Return the (x, y) coordinate for the center point of the cell that contains the specified text.  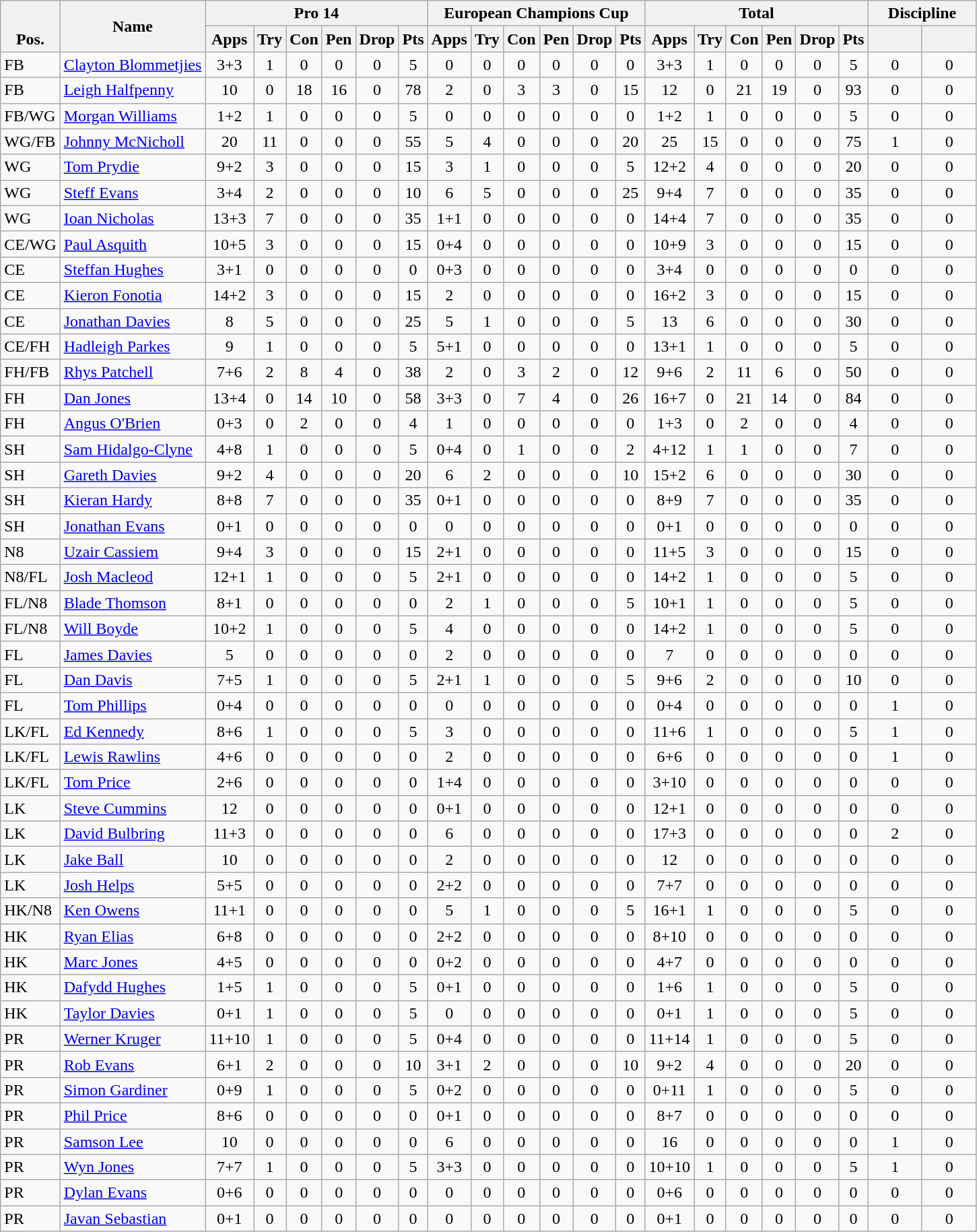
1+6 (669, 987)
10+9 (669, 244)
4+8 (230, 449)
1+1 (449, 218)
Lewis Rawlins (133, 757)
HK/N8 (30, 911)
FH/FB (30, 372)
11+1 (230, 911)
CE/FH (30, 347)
17+3 (669, 834)
8+7 (669, 1115)
Steve Cummins (133, 808)
13+3 (230, 218)
6+6 (669, 757)
Ryan Elias (133, 936)
Josh Macleod (133, 577)
10+5 (230, 244)
8+8 (230, 500)
N8 (30, 552)
5+1 (449, 347)
38 (413, 372)
4+12 (669, 449)
11+3 (230, 834)
Steffan Hughes (133, 269)
78 (413, 90)
Sam Hidalgo-Clyne (133, 449)
Marc Jones (133, 962)
Angus O'Brien (133, 424)
13+1 (669, 347)
8+10 (669, 936)
9 (230, 347)
11+14 (669, 1039)
Dafydd Hughes (133, 987)
Uzair Cassiem (133, 552)
18 (304, 90)
1+5 (230, 987)
Clayton Blommetjies (133, 65)
0+9 (230, 1090)
Tom Phillips (133, 705)
84 (854, 398)
Wyn Jones (133, 1167)
Ioan Nicholas (133, 218)
Werner Kruger (133, 1039)
Name (133, 26)
Rhys Patchell (133, 372)
13+4 (230, 398)
26 (630, 398)
Pro 14 (316, 13)
Paul Asquith (133, 244)
Blade Thomson (133, 603)
Dan Davis (133, 680)
1+4 (449, 783)
Total (757, 13)
6+1 (230, 1064)
75 (854, 141)
8+9 (669, 500)
Morgan Williams (133, 116)
15+2 (669, 475)
David Bulbring (133, 834)
WG/FB (30, 141)
Tom Price (133, 783)
0+11 (669, 1090)
Rob Evans (133, 1064)
Gareth Davies (133, 475)
Ken Owens (133, 911)
50 (854, 372)
Jonathan Davies (133, 321)
19 (779, 90)
13 (669, 321)
Will Boyde (133, 628)
Dylan Evans (133, 1193)
11+5 (669, 552)
10+1 (669, 603)
58 (413, 398)
4+6 (230, 757)
Jonathan Evans (133, 526)
Samson Lee (133, 1142)
Pos. (30, 26)
14+4 (669, 218)
8+1 (230, 603)
3+10 (669, 783)
European Champions Cup (536, 13)
4+7 (669, 962)
12+2 (669, 167)
2+6 (230, 783)
Taylor Davies (133, 1013)
6+8 (230, 936)
5+5 (230, 885)
Leigh Halfpenny (133, 90)
16+1 (669, 911)
1+3 (669, 424)
James Davies (133, 654)
Dan Jones (133, 398)
55 (413, 141)
7+5 (230, 680)
Simon Gardiner (133, 1090)
Discipline (922, 13)
93 (854, 90)
11+10 (230, 1039)
Tom Prydie (133, 167)
FB/WG (30, 116)
10+10 (669, 1167)
N8/FL (30, 577)
Jake Ball (133, 860)
16+2 (669, 295)
16+7 (669, 398)
Josh Helps (133, 885)
Hadleigh Parkes (133, 347)
Ed Kennedy (133, 731)
Kieron Fonotia (133, 295)
Phil Price (133, 1115)
4+5 (230, 962)
11+6 (669, 731)
CE/WG (30, 244)
Kieran Hardy (133, 500)
10+2 (230, 628)
Johnny McNicholl (133, 141)
Javan Sebastian (133, 1219)
7+6 (230, 372)
Steff Evans (133, 193)
